For the text-containing cell, return its midpoint in (x, y) coordinate format. 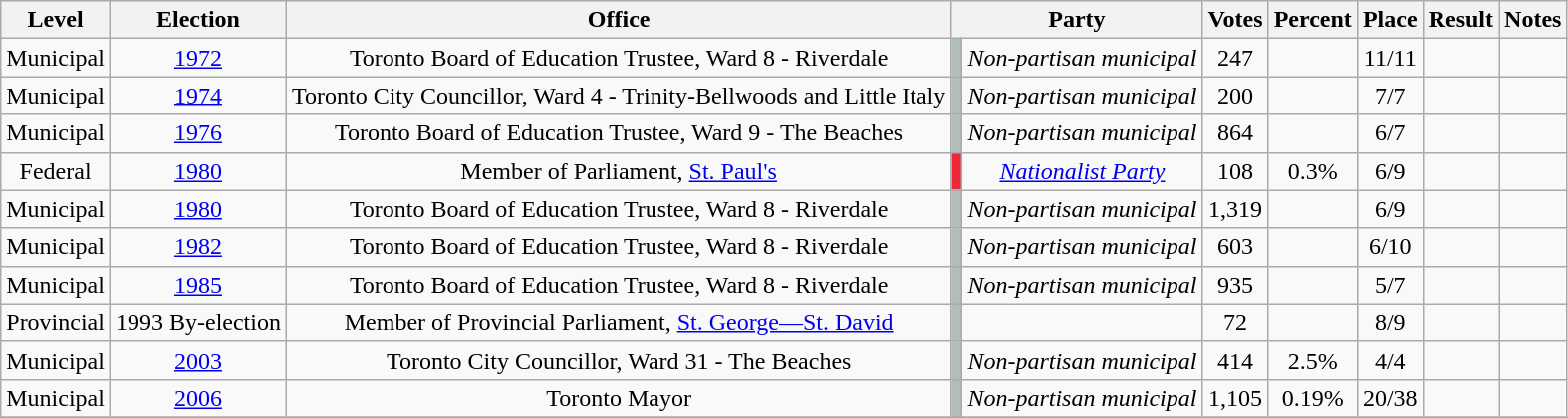
247 (1235, 58)
1,105 (1235, 398)
5/7 (1390, 285)
7/7 (1390, 96)
Nationalist Party (1082, 171)
Toronto City Councillor, Ward 31 - The Beaches (618, 360)
Level (56, 20)
0.19% (1313, 398)
1972 (197, 58)
6/10 (1390, 247)
11/11 (1390, 58)
6/7 (1390, 133)
8/9 (1390, 322)
0.3% (1313, 171)
Votes (1235, 20)
414 (1235, 360)
1985 (197, 285)
Provincial (56, 322)
Toronto Board of Education Trustee, Ward 9 - The Beaches (618, 133)
Party (1077, 20)
Toronto City Councillor, Ward 4 - Trinity-Bellwoods and Little Italy (618, 96)
Result (1460, 20)
Federal (56, 171)
2.5% (1313, 360)
Member of Parliament, St. Paul's (618, 171)
1976 (197, 133)
1974 (197, 96)
20/38 (1390, 398)
1993 By-election (197, 322)
2006 (197, 398)
864 (1235, 133)
Office (618, 20)
1982 (197, 247)
Election (197, 20)
Place (1390, 20)
Percent (1313, 20)
2003 (197, 360)
Notes (1533, 20)
200 (1235, 96)
4/4 (1390, 360)
603 (1235, 247)
Member of Provincial Parliament, St. George—St. David (618, 322)
72 (1235, 322)
1,319 (1235, 209)
935 (1235, 285)
108 (1235, 171)
Toronto Mayor (618, 398)
